For the text-containing cell, return its midpoint in [x, y] coordinate format. 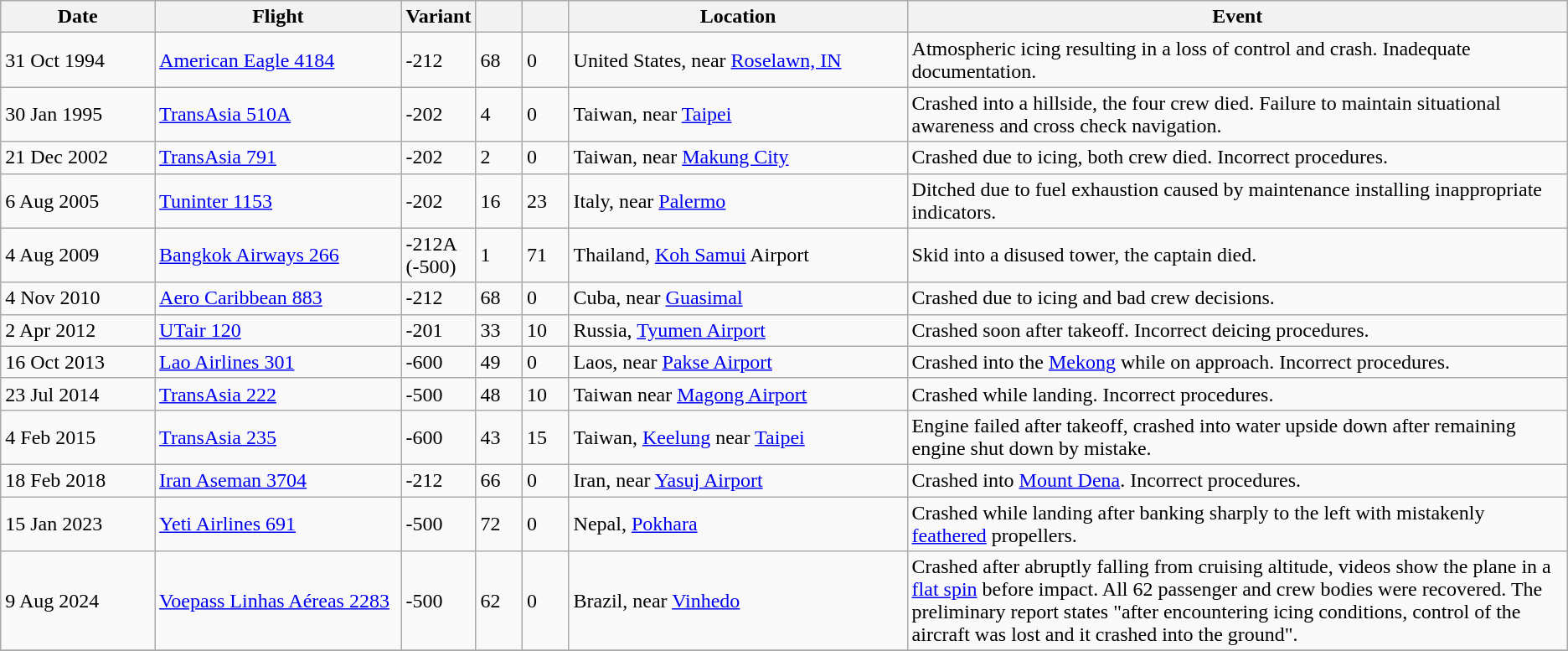
Atmospheric icing resulting in a loss of control and crash. Inadequate documentation. [1237, 60]
31 Oct 1994 [78, 60]
Tuninter 1153 [278, 201]
Event [1237, 17]
Crashed soon after takeoff. Incorrect deicing procedures. [1237, 330]
Laos, near Pakse Airport [738, 362]
4 [499, 114]
Bangkok Airways 266 [278, 255]
6 Aug 2005 [78, 201]
American Eagle 4184 [278, 60]
33 [499, 330]
Taiwan, near Makung City [738, 158]
30 Jan 1995 [78, 114]
2 [499, 158]
4 Nov 2010 [78, 298]
Thailand, Koh Samui Airport [738, 255]
Crashed while landing. Incorrect procedures. [1237, 394]
Iran, near Yasuj Airport [738, 480]
1 [499, 255]
Taiwan near Magong Airport [738, 394]
Crashed due to icing and bad crew decisions. [1237, 298]
Nepal, Pokhara [738, 523]
United States, near Roselawn, IN [738, 60]
23 [546, 201]
72 [499, 523]
15 [546, 437]
23 Jul 2014 [78, 394]
Italy, near Palermo [738, 201]
4 Feb 2015 [78, 437]
Brazil, near Vinhedo [738, 602]
49 [499, 362]
TransAsia 235 [278, 437]
62 [499, 602]
Taiwan, near Taipei [738, 114]
18 Feb 2018 [78, 480]
4 Aug 2009 [78, 255]
-212A (-500) [439, 255]
Lao Airlines 301 [278, 362]
16 [499, 201]
16 Oct 2013 [78, 362]
71 [546, 255]
Variant [439, 17]
Crashed into Mount Dena. Incorrect procedures. [1237, 480]
Voepass Linhas Aéreas 2283 [278, 602]
Engine failed after takeoff, crashed into water upside down after remaining engine shut down by mistake. [1237, 437]
Crashed due to icing, both crew died. Incorrect procedures. [1237, 158]
Skid into a disused tower, the captain died. [1237, 255]
Crashed into a hillside, the four crew died. Failure to maintain situational awareness and cross check navigation. [1237, 114]
-201 [439, 330]
Ditched due to fuel exhaustion caused by maintenance installing inappropriate indicators. [1237, 201]
Crashed while landing after banking sharply to the left with mistakenly feathered propellers. [1237, 523]
21 Dec 2002 [78, 158]
TransAsia 222 [278, 394]
Taiwan, Keelung near Taipei [738, 437]
Date [78, 17]
Location [738, 17]
Iran Aseman 3704 [278, 480]
48 [499, 394]
9 Aug 2024 [78, 602]
UTair 120 [278, 330]
Cuba, near Guasimal [738, 298]
15 Jan 2023 [78, 523]
Crashed into the Mekong while on approach. Incorrect procedures. [1237, 362]
Yeti Airlines 691 [278, 523]
66 [499, 480]
2 Apr 2012 [78, 330]
TransAsia 791 [278, 158]
Russia, Tyumen Airport [738, 330]
Aero Caribbean 883 [278, 298]
43 [499, 437]
TransAsia 510A [278, 114]
Flight [278, 17]
